Capture the cell that displays the provided text and extract its [X, Y] central coordinate. 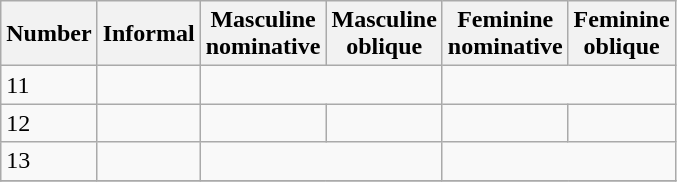
Feminineoblique [622, 34]
13 [49, 161]
Masculinenominative [263, 34]
11 [49, 85]
Number [49, 34]
Informal [148, 34]
Femininenominative [505, 34]
Masculineoblique [384, 34]
12 [49, 123]
